Capture the cell that displays the provided text and extract its (X, Y) central coordinate. 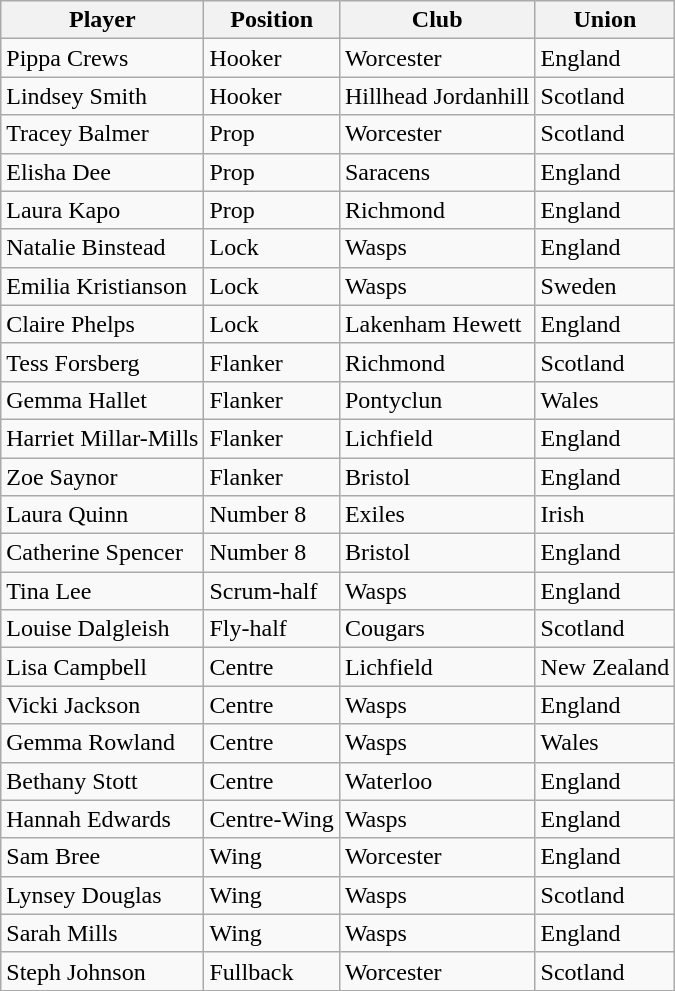
Pontyclun (437, 400)
Lakenham Hewett (437, 324)
Bethany Stott (102, 781)
Centre-Wing (272, 819)
Harriet Millar-Mills (102, 438)
Fly-half (272, 629)
Gemma Hallet (102, 400)
Tina Lee (102, 591)
Hillhead Jordanhill (437, 96)
Catherine Spencer (102, 553)
Sam Bree (102, 857)
Vicki Jackson (102, 705)
Zoe Saynor (102, 477)
Club (437, 20)
Lisa Campbell (102, 667)
Cougars (437, 629)
Laura Kapo (102, 210)
Lynsey Douglas (102, 895)
Gemma Rowland (102, 743)
Lindsey Smith (102, 96)
Irish (605, 515)
Scrum-half (272, 591)
Sweden (605, 286)
Elisha Dee (102, 172)
Fullback (272, 971)
Waterloo (437, 781)
Laura Quinn (102, 515)
Claire Phelps (102, 324)
Saracens (437, 172)
Exiles (437, 515)
Natalie Binstead (102, 248)
Position (272, 20)
New Zealand (605, 667)
Emilia Kristianson (102, 286)
Tracey Balmer (102, 134)
Pippa Crews (102, 58)
Steph Johnson (102, 971)
Louise Dalgleish (102, 629)
Player (102, 20)
Sarah Mills (102, 933)
Hannah Edwards (102, 819)
Tess Forsberg (102, 362)
Union (605, 20)
